Identify which cell holds the provided text, then report its [x, y] central coordinate. 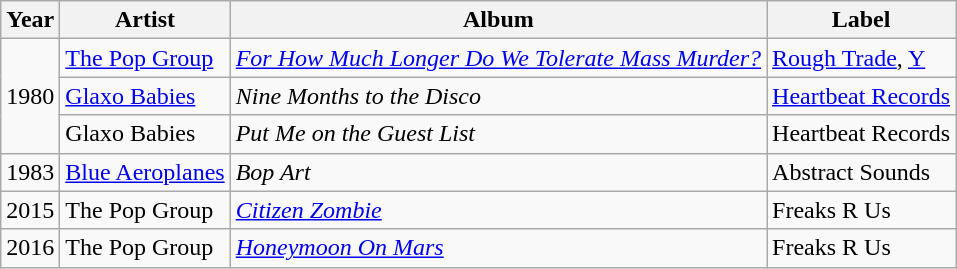
2015 [30, 210]
Album [498, 20]
Honeymoon On Mars [498, 248]
Nine Months to the Disco [498, 96]
1980 [30, 96]
Abstract Sounds [862, 172]
1983 [30, 172]
2016 [30, 248]
Year [30, 20]
For How Much Longer Do We Tolerate Mass Murder? [498, 58]
Label [862, 20]
Blue Aeroplanes [145, 172]
Artist [145, 20]
Bop Art [498, 172]
Rough Trade, Y [862, 58]
Citizen Zombie [498, 210]
Put Me on the Guest List [498, 134]
